From the cell containing the given text, extract its center point as [x, y] coordinate. 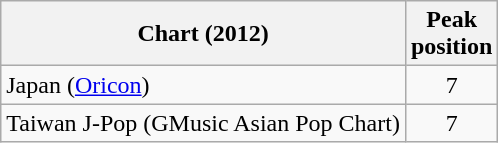
Chart (2012) [204, 34]
Peakposition [451, 34]
Taiwan J-Pop (GMusic Asian Pop Chart) [204, 123]
Japan (Oricon) [204, 85]
